From the cell containing the given text, extract its center point as (X, Y) coordinate. 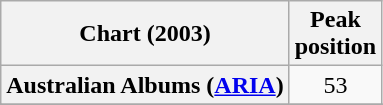
Australian Albums (ARIA) (145, 85)
Peakposition (335, 34)
Chart (2003) (145, 34)
53 (335, 85)
